Find where the given text appears and provide that cell's center as [x, y] coordinate. 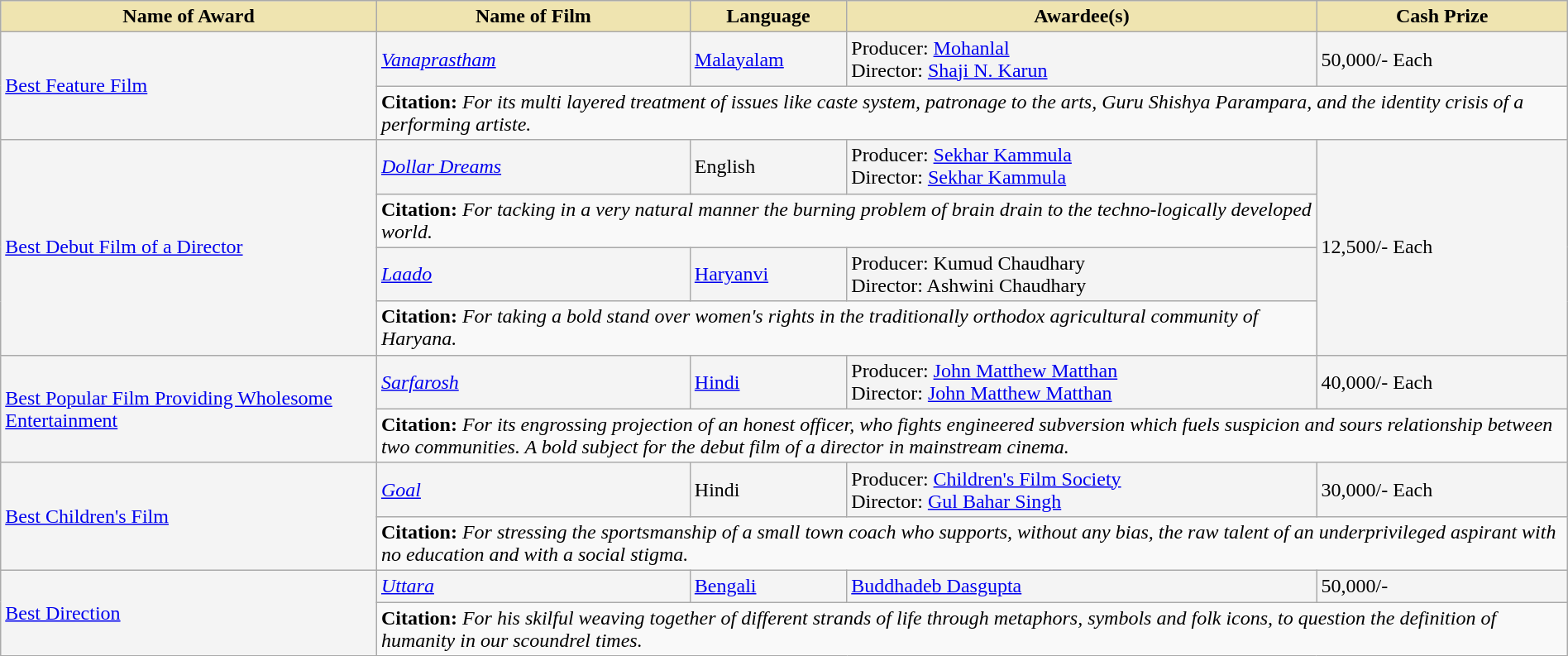
Uttara [533, 586]
Best Debut Film of a Director [189, 247]
Cash Prize [1442, 17]
Best Feature Film [189, 86]
Producer: John Matthew MatthanDirector: John Matthew Matthan [1082, 382]
Producer: Children's Film SocietyDirector: Gul Bahar Singh [1082, 490]
50,000/- Each [1442, 60]
Citation: For taking a bold stand over women's rights in the traditionally orthodox agricultural community of Haryana. [847, 328]
Dollar Dreams [533, 167]
Awardee(s) [1082, 17]
Sarfarosh [533, 382]
Name of Film [533, 17]
Bengali [767, 586]
Haryanvi [767, 275]
50,000/- [1442, 586]
Language [767, 17]
Laado [533, 275]
Best Direction [189, 612]
Best Children's Film [189, 516]
Vanaprastham [533, 60]
Producer: MohanlalDirector: Shaji N. Karun [1082, 60]
Producer: Kumud ChaudharyDirector: Ashwini Chaudhary [1082, 275]
40,000/- Each [1442, 382]
12,500/- Each [1442, 247]
Malayalam [767, 60]
Name of Award [189, 17]
Buddhadeb Dasgupta [1082, 586]
Citation: For tacking in a very natural manner the burning problem of brain drain to the techno-logically developed world. [847, 220]
Best Popular Film Providing Wholesome Entertainment [189, 409]
English [767, 167]
30,000/- Each [1442, 490]
Producer: Sekhar KammulaDirector: Sekhar Kammula [1082, 167]
Goal [533, 490]
